Determine the (x, y) coordinate at the center of the cell enclosing the given text.  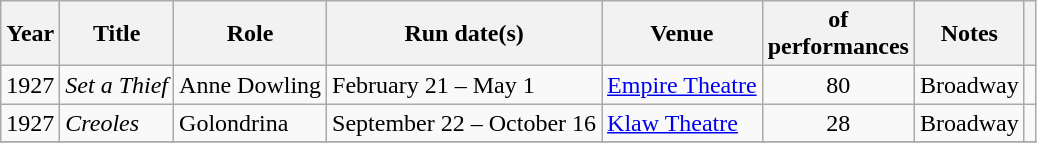
September 22 – October 16 (464, 123)
Notes (969, 34)
Golondrina (250, 123)
ofperformances (838, 34)
Empire Theatre (682, 85)
Klaw Theatre (682, 123)
80 (838, 85)
Venue (682, 34)
Title (117, 34)
Year (30, 34)
February 21 – May 1 (464, 85)
Run date(s) (464, 34)
Anne Dowling (250, 85)
Role (250, 34)
Creoles (117, 123)
28 (838, 123)
Set a Thief (117, 85)
